Locate the cell with the specified text and output its [X, Y] center coordinate. 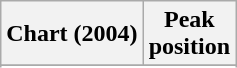
Peak position [189, 34]
Chart (2004) [72, 34]
